Provide the (x, y) coordinate of the cell's center where the given text is located.  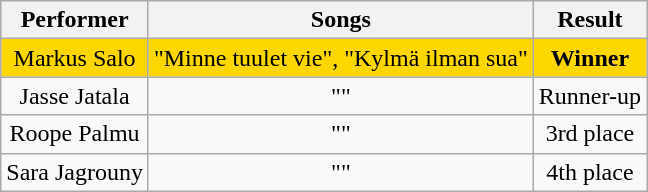
3rd place (590, 134)
Roope Palmu (75, 134)
Winner (590, 58)
Result (590, 20)
4th place (590, 172)
"Minne tuulet vie", "Kylmä ilman sua" (340, 58)
Jasse Jatala (75, 96)
Runner-up (590, 96)
Markus Salo (75, 58)
Sara Jagrouny (75, 172)
Performer (75, 20)
Songs (340, 20)
